Search for the cell housing the specified text and yield its [X, Y] center coordinate. 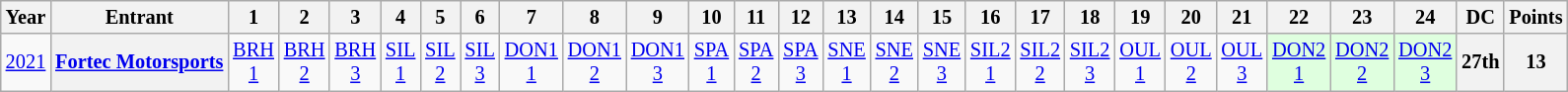
19 [1140, 17]
6 [479, 17]
SNE1 [846, 62]
21 [1243, 17]
11 [755, 17]
15 [942, 17]
SPA2 [755, 62]
12 [801, 17]
SNE2 [894, 62]
20 [1191, 17]
24 [1425, 17]
2 [305, 17]
SIL23 [1090, 62]
SIL1 [400, 62]
OUL2 [1191, 62]
Fortec Motorsports [139, 62]
8 [595, 17]
DON21 [1299, 62]
SIL2 [440, 62]
SIL22 [1039, 62]
SNE3 [942, 62]
17 [1039, 17]
OUL1 [1140, 62]
22 [1299, 17]
3 [355, 17]
BRH3 [355, 62]
27th [1480, 62]
DON23 [1425, 62]
16 [990, 17]
SIL3 [479, 62]
4 [400, 17]
10 [712, 17]
Points [1535, 17]
SPA3 [801, 62]
Year [26, 17]
DON11 [532, 62]
OUL3 [1243, 62]
1 [253, 17]
9 [658, 17]
14 [894, 17]
5 [440, 17]
DON12 [595, 62]
18 [1090, 17]
7 [532, 17]
DON22 [1362, 62]
Entrant [139, 17]
DON13 [658, 62]
BRH2 [305, 62]
23 [1362, 17]
2021 [26, 62]
SPA1 [712, 62]
SIL21 [990, 62]
BRH1 [253, 62]
DC [1480, 17]
